For the text-containing cell, return its midpoint in [X, Y] coordinate format. 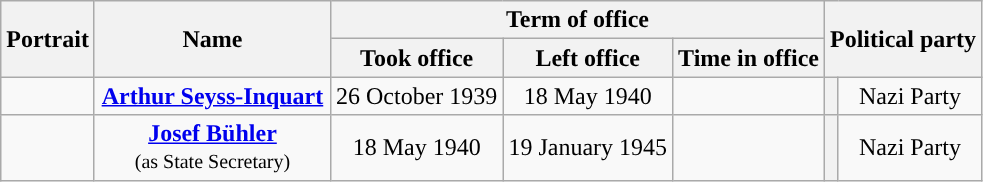
26 October 1939 [416, 96]
Term of office [577, 20]
19 January 1945 [588, 148]
Josef Bühler(as State Secretary) [212, 148]
Arthur Seyss-Inquart [212, 96]
Portrait [48, 39]
Left office [588, 58]
Political party [902, 39]
Name [212, 39]
Time in office [749, 58]
Took office [416, 58]
